Determine the [x, y] coordinate at the center of the cell enclosing the given text.  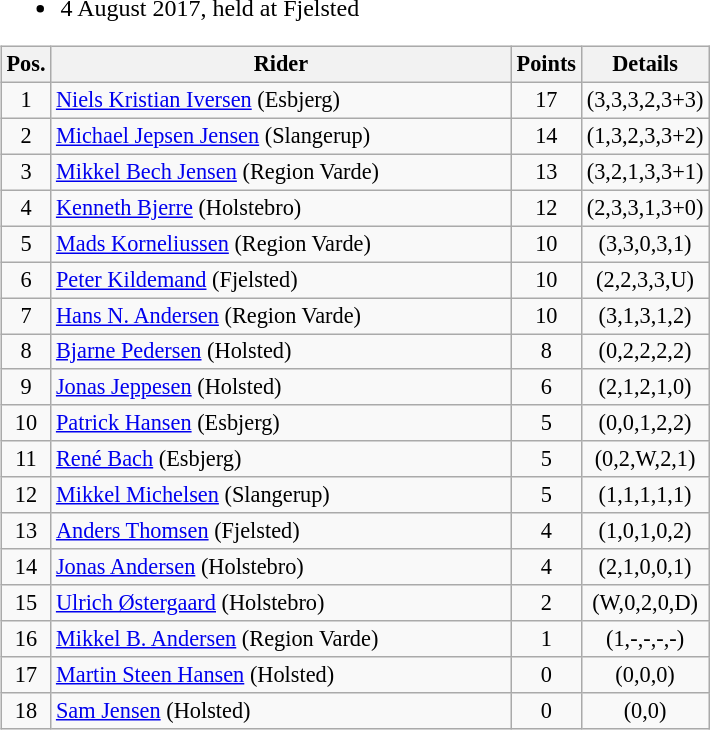
Anders Thomsen (Fjelsted) [281, 531]
(1,3,2,3,3+2) [646, 136]
Sam Jensen (Holsted) [281, 711]
Mikkel Michelsen (Slangerup) [281, 495]
15 [26, 603]
(0,0,0) [646, 675]
3 [26, 172]
(0,2,W,2,1) [646, 459]
Ulrich Østergaard (Holstebro) [281, 603]
Peter Kildemand (Fjelsted) [281, 280]
(W,0,2,0,D) [646, 603]
(2,1,0,0,1) [646, 567]
Hans N. Andersen (Region Varde) [281, 316]
Michael Jepsen Jensen (Slangerup) [281, 136]
Details [646, 64]
9 [26, 387]
11 [26, 459]
(3,3,0,3,1) [646, 244]
René Bach (Esbjerg) [281, 459]
Pos. [26, 64]
(0,0,1,2,2) [646, 423]
Kenneth Bjerre (Holstebro) [281, 208]
Jonas Jeppesen (Holsted) [281, 387]
Mikkel Bech Jensen (Region Varde) [281, 172]
Niels Kristian Iversen (Esbjerg) [281, 100]
Martin Steen Hansen (Holsted) [281, 675]
Patrick Hansen (Esbjerg) [281, 423]
(2,2,3,3,U) [646, 280]
16 [26, 639]
(3,3,3,2,3+3) [646, 100]
Rider [281, 64]
Mikkel B. Andersen (Region Varde) [281, 639]
(2,3,3,1,3+0) [646, 208]
Jonas Andersen (Holstebro) [281, 567]
(3,1,3,1,2) [646, 316]
18 [26, 711]
(1,-,-,-,-) [646, 639]
(1,0,1,0,2) [646, 531]
Mads Korneliussen (Region Varde) [281, 244]
(1,1,1,1,1) [646, 495]
(0,2,2,2,2) [646, 352]
7 [26, 316]
(2,1,2,1,0) [646, 387]
Bjarne Pedersen (Holsted) [281, 352]
Points [546, 64]
(3,2,1,3,3+1) [646, 172]
(0,0) [646, 711]
